Scan for the cell matching the given text and deliver its [x, y] coordinate at center. 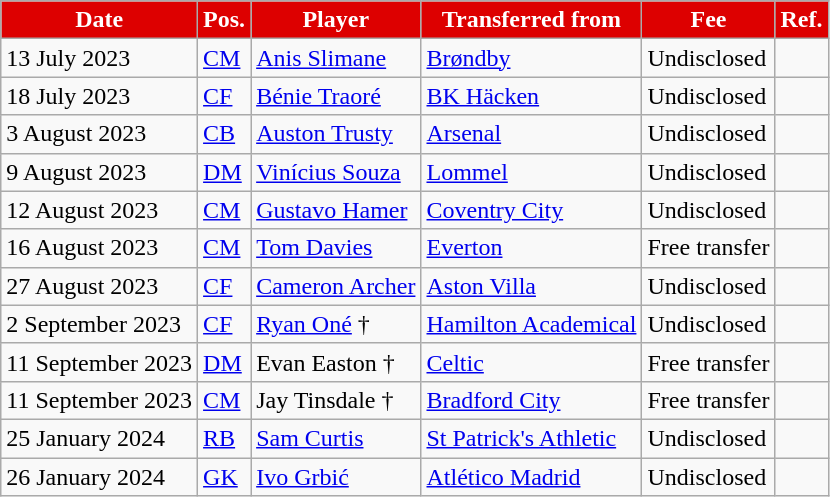
27 August 2023 [100, 286]
Arsenal [532, 134]
Sam Curtis [336, 438]
Fee [708, 20]
Jay Tinsdale † [336, 400]
Brøndby [532, 58]
Evan Easton † [336, 362]
18 July 2023 [100, 96]
2 September 2023 [100, 324]
St Patrick's Athletic [532, 438]
Atlético Madrid [532, 477]
Transferred from [532, 20]
Bénie Traoré [336, 96]
Tom Davies [336, 248]
Gustavo Hamer [336, 210]
Cameron Archer [336, 286]
26 January 2024 [100, 477]
Coventry City [532, 210]
Ivo Grbić [336, 477]
9 August 2023 [100, 172]
Lommel [532, 172]
Anis Slimane [336, 58]
BK Häcken [532, 96]
Celtic [532, 362]
Player [336, 20]
Bradford City [532, 400]
Everton [532, 248]
CB [224, 134]
Ryan Oné † [336, 324]
Date [100, 20]
Pos. [224, 20]
25 January 2024 [100, 438]
Aston Villa [532, 286]
Vinícius Souza [336, 172]
Ref. [802, 20]
GK [224, 477]
13 July 2023 [100, 58]
3 August 2023 [100, 134]
16 August 2023 [100, 248]
Auston Trusty [336, 134]
Hamilton Academical [532, 324]
12 August 2023 [100, 210]
RB [224, 438]
